Return the [x, y] coordinate for the center point of the cell that contains the specified text.  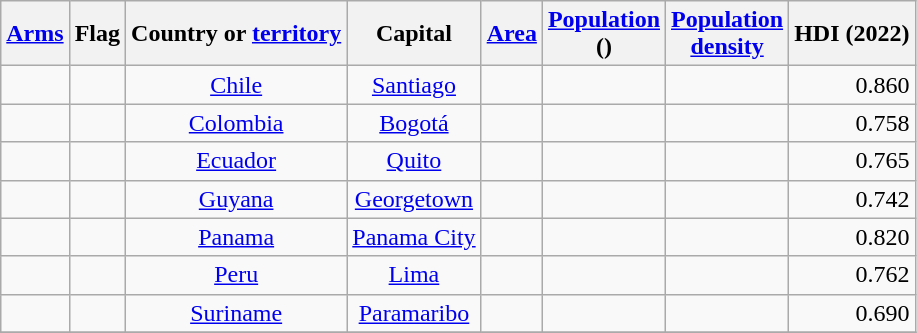
0.860 [852, 85]
Guyana [236, 199]
Flag [97, 34]
Populationdensity [728, 34]
Quito [414, 161]
Area [512, 34]
Population() [604, 34]
Chile [236, 85]
0.690 [852, 313]
Bogotá [414, 123]
Panama City [414, 237]
Paramaribo [414, 313]
Lima [414, 275]
0.765 [852, 161]
Arms [35, 34]
Santiago [414, 85]
Ecuador [236, 161]
Georgetown [414, 199]
0.762 [852, 275]
Capital [414, 34]
HDI (2022) [852, 34]
0.758 [852, 123]
Peru [236, 275]
0.742 [852, 199]
Panama [236, 237]
Colombia [236, 123]
Country or territory [236, 34]
0.820 [852, 237]
Suriname [236, 313]
